Extract the [X, Y] coordinate from the center of the cell holding the provided text.  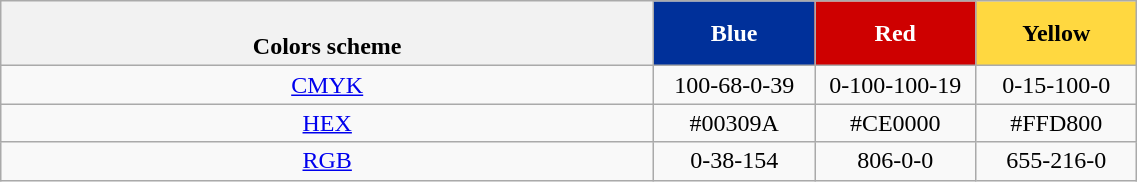
0-38-154 [734, 161]
655-216-0 [1056, 161]
#00309A [734, 123]
0-100-100-19 [896, 85]
RGB [328, 161]
100-68-0-39 [734, 85]
806-0-0 [896, 161]
Yellow [1056, 34]
HEX [328, 123]
Colors scheme [328, 34]
#CE0000 [896, 123]
0-15-100-0 [1056, 85]
CMYK [328, 85]
#FFD800 [1056, 123]
Red [896, 34]
Blue [734, 34]
